Extract the (X, Y) coordinate from the center of the cell holding the provided text.  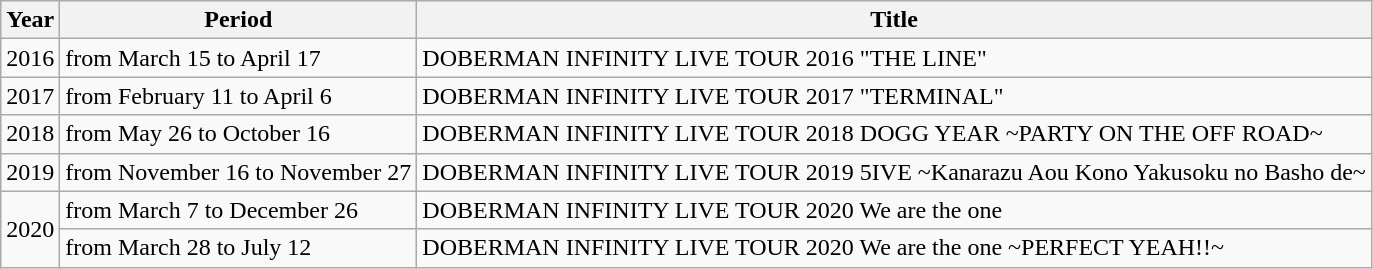
Period (238, 20)
2017 (30, 96)
2016 (30, 58)
Title (894, 20)
2020 (30, 229)
from March 28 to July 12 (238, 248)
DOBERMAN INFINITY LIVE TOUR 2016 "THE LINE" (894, 58)
from February 11 to April 6 (238, 96)
DOBERMAN INFINITY LIVE TOUR 2017 "TERMINAL" (894, 96)
from March 7 to December 26 (238, 210)
DOBERMAN INFINITY LIVE TOUR 2019 5IVE ~Kanarazu Aou Kono Yakusoku no Basho de~ (894, 172)
from May 26 to October 16 (238, 134)
DOBERMAN INFINITY LIVE TOUR 2020 We are the one (894, 210)
Year (30, 20)
2019 (30, 172)
from March 15 to April 17 (238, 58)
from November 16 to November 27 (238, 172)
DOBERMAN INFINITY LIVE TOUR 2018 DOGG YEAR ~PARTY ON THE OFF ROAD~ (894, 134)
2018 (30, 134)
DOBERMAN INFINITY LIVE TOUR 2020 We are the one ~PERFECT YEAH!!~ (894, 248)
